Detect which cell encompasses the target text, then output its [x, y] center coordinate. 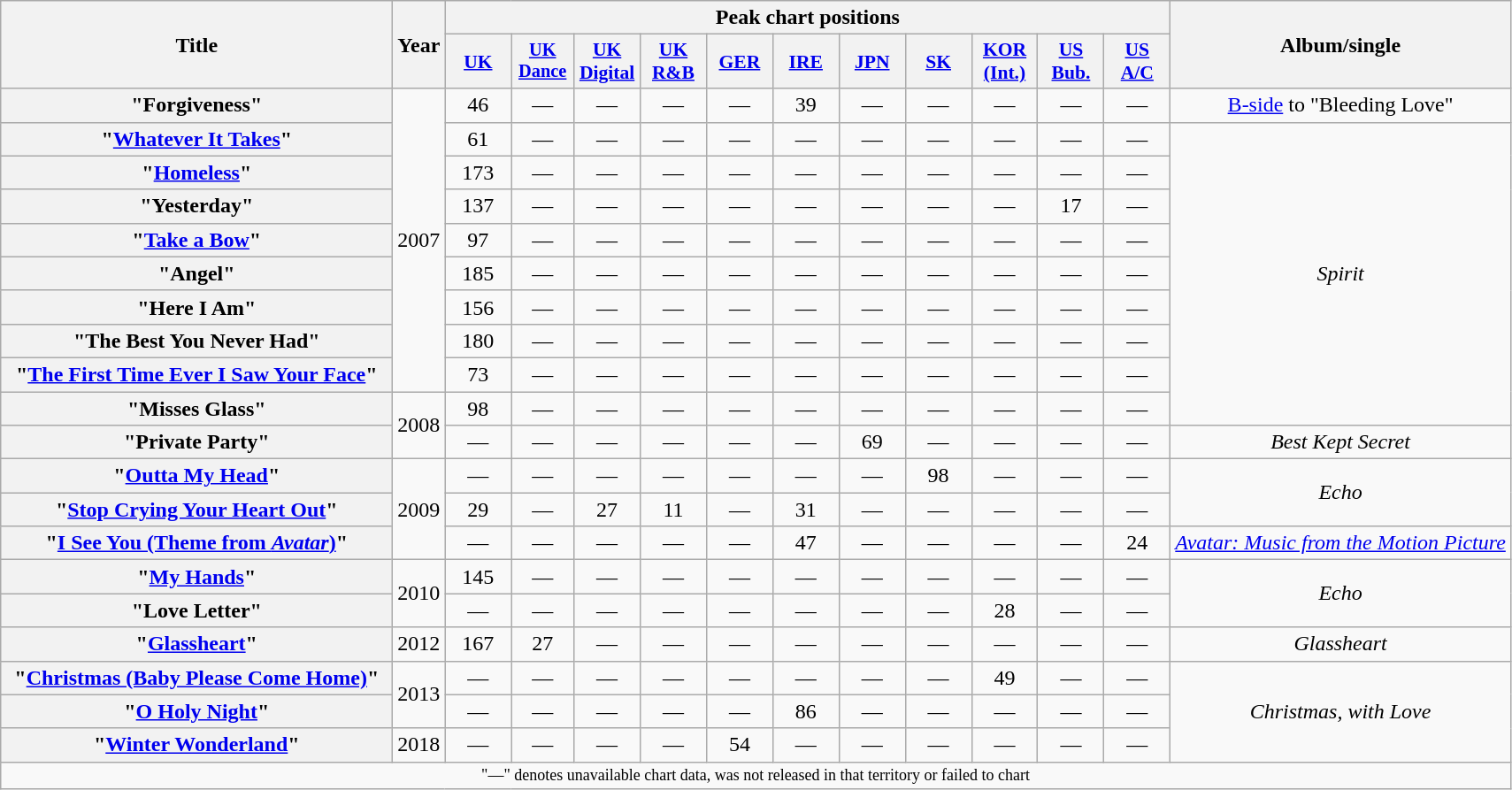
SK [938, 62]
"Glassheart" [196, 644]
"I See You (Theme from Avatar)" [196, 543]
24 [1138, 543]
28 [1005, 610]
17 [1071, 206]
Christmas, with Love [1341, 711]
"Forgiveness" [196, 105]
Avatar: Music from the Motion Picture [1341, 543]
Title [196, 44]
54 [740, 745]
Album/single [1341, 44]
2010 [419, 594]
"Outta My Head" [196, 476]
B-side to "Bleeding Love" [1341, 105]
Glassheart [1341, 644]
UK Dance [543, 62]
UK R&B [674, 62]
185 [478, 273]
"Love Letter" [196, 610]
Peak chart positions [808, 18]
29 [478, 510]
Spirit [1341, 274]
2012 [419, 644]
31 [805, 510]
97 [478, 240]
UK [478, 62]
KOR (Int.) [1005, 62]
JPN [872, 62]
167 [478, 644]
GER [740, 62]
"Angel" [196, 273]
"Take a Bow" [196, 240]
"Christmas (Baby Please Come Home)" [196, 678]
"Yesterday" [196, 206]
2007 [419, 241]
173 [478, 173]
2008 [419, 425]
2009 [419, 510]
"Here I Am" [196, 307]
"The Best You Never Had" [196, 341]
180 [478, 341]
US A/C [1138, 62]
73 [478, 374]
2018 [419, 745]
Best Kept Secret [1341, 442]
"My Hands" [196, 577]
86 [805, 711]
137 [478, 206]
IRE [805, 62]
"Misses Glass" [196, 408]
156 [478, 307]
46 [478, 105]
"The First Time Ever I Saw Your Face" [196, 374]
"O Holy Night" [196, 711]
61 [478, 139]
69 [872, 442]
"Homeless" [196, 173]
"Winter Wonderland" [196, 745]
145 [478, 577]
49 [1005, 678]
"Whatever It Takes" [196, 139]
"Stop Crying Your Heart Out" [196, 510]
Year [419, 44]
39 [805, 105]
11 [674, 510]
2013 [419, 694]
UK Digital [607, 62]
47 [805, 543]
US Bub. [1071, 62]
"Private Party" [196, 442]
"—" denotes unavailable chart data, was not released in that territory or failed to chart [756, 775]
